Find where the given text appears and provide that cell's center as [x, y] coordinate. 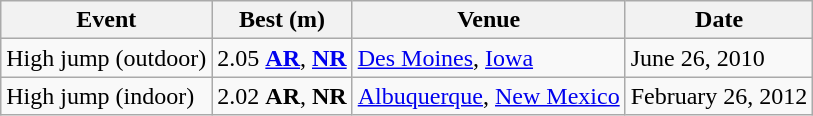
Venue [488, 20]
Des Moines, Iowa [488, 58]
High jump (indoor) [106, 96]
June 26, 2010 [719, 58]
High jump (outdoor) [106, 58]
2.02 AR, NR [282, 96]
Best (m) [282, 20]
Albuquerque, New Mexico [488, 96]
Date [719, 20]
Event [106, 20]
2.05 AR, NR [282, 58]
February 26, 2012 [719, 96]
